Find where the given text appears and provide that cell's center as [x, y] coordinate. 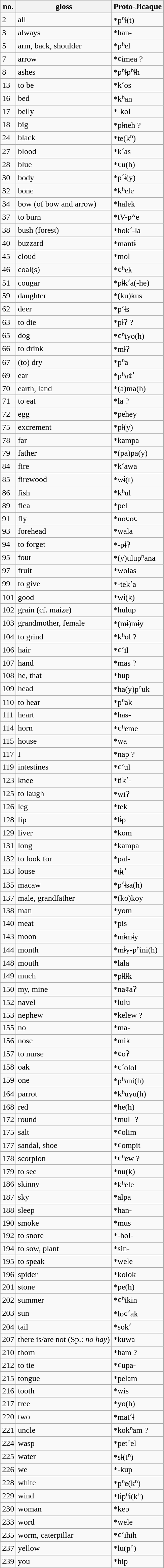
I [64, 754]
leg [64, 807]
237 [8, 1548]
85 [8, 480]
65 [8, 336]
*kʰol ? [138, 637]
to drink [64, 349]
*pɨkʼa(-he) [138, 283]
head [64, 689]
to tie [64, 1365]
*nu(k) [138, 1171]
blood [64, 151]
*¢ʼihih [138, 1535]
to see [64, 1171]
*pʰa [138, 362]
*¢ʰiyo(h) [138, 336]
tongue [64, 1378]
buzzard [64, 244]
yellow [64, 1548]
164 [8, 1094]
long [64, 846]
228 [8, 1483]
95 [8, 558]
male, grandfather [64, 898]
you [64, 1561]
there is/are not (Sp.: no hay) [64, 1340]
131 [8, 846]
138 [8, 911]
*kelew ? [138, 1015]
69 [8, 375]
*¢ʼolol [138, 1067]
204 [8, 1327]
17 [8, 112]
all [64, 20]
5 [8, 46]
27 [8, 151]
*nap ? [138, 754]
to burn [64, 217]
59 [8, 296]
arrow [64, 59]
149 [8, 976]
*mas ? [138, 663]
177 [8, 1145]
*mol [138, 256]
red [64, 1107]
*tek [138, 807]
*¢olim [138, 1132]
firewood [64, 480]
*hup [138, 676]
172 [8, 1120]
we [64, 1470]
*wiʔ [138, 794]
oak [64, 1067]
liver [64, 833]
*-pɨʔ [138, 545]
big [64, 125]
229 [8, 1496]
45 [8, 256]
far [64, 440]
*¢upa- [138, 1365]
16 [8, 99]
*pʼɨ(y) [138, 178]
201 [8, 1287]
*-kup [138, 1470]
*na¢aʔ [138, 989]
133 [8, 871]
flea [64, 506]
79 [8, 453]
moon [64, 937]
111 [8, 715]
*(y)ulupʰana [138, 558]
143 [8, 937]
3 [8, 33]
159 [8, 1080]
summer [64, 1300]
2 [8, 20]
72 [8, 414]
91 [8, 519]
knee [64, 780]
word [64, 1522]
*¢oʔ [138, 1054]
37 [8, 217]
*alpa [138, 1197]
86 [8, 493]
parrot [64, 1094]
178 [8, 1158]
*kʰul [138, 493]
*he(h) [138, 1107]
*pʰe(kʰ) [138, 1483]
grain (cf. maize) [64, 610]
tooth [64, 1391]
body [64, 178]
*pʼɨsa(h) [138, 885]
*pʰak [138, 702]
119 [8, 767]
70 [8, 388]
blue [64, 164]
wasp [64, 1444]
*matʼɨ [138, 1417]
221 [8, 1430]
to sow, plant [64, 1248]
*kokʰam ? [138, 1430]
*lala [138, 963]
129 [8, 833]
*¢ʰew ? [138, 1158]
*mɨʔ [138, 349]
*pʰa¢ʼ [138, 375]
99 [8, 584]
thorn [64, 1352]
62 [8, 309]
*hip [138, 1561]
louse [64, 871]
*has- [138, 715]
235 [8, 1535]
*pe(h) [138, 1287]
white [64, 1483]
*kʰuyu(h) [138, 1094]
216 [8, 1391]
*pehey [138, 414]
*wɨ(t) [138, 480]
179 [8, 1171]
153 [8, 1015]
ear [64, 375]
grandmother, female [64, 623]
lip [64, 820]
belly [64, 112]
*pʰɨpʰɨh [138, 72]
38 [8, 230]
bush (forest) [64, 230]
arm, back, shoulder [64, 46]
175 [8, 1132]
*petʰel [138, 1444]
*pel [138, 506]
51 [8, 283]
ashes [64, 72]
worm, caterpillar [64, 1535]
coal(s) [64, 270]
house [64, 741]
intestines [64, 767]
heart [64, 715]
*hulup [138, 610]
egg [64, 414]
202 [8, 1300]
cougar [64, 283]
34 [8, 204]
*sɨ(tʰ) [138, 1457]
194 [8, 1248]
no. [8, 7]
*kolok [138, 1274]
132 [8, 858]
to snore [64, 1236]
114 [8, 728]
*-tekʼa [138, 584]
224 [8, 1444]
to forget [64, 545]
gloss [64, 7]
*¢ʰikin [138, 1300]
tree [64, 1404]
bow (of bow and arrow) [64, 204]
*wis [138, 1391]
*mantɨ [138, 244]
128 [8, 820]
*(a)ma(h) [138, 388]
*sokʼ [138, 1327]
*kʼos [138, 85]
*halek [138, 204]
father [64, 453]
212 [8, 1365]
hand [64, 663]
forehead [64, 531]
*kep [138, 1509]
*(ko)koy [138, 898]
233 [8, 1522]
fruit [64, 571]
to hear [64, 702]
always [64, 33]
*hokʼ-la [138, 230]
*kʼas [138, 151]
to look for [64, 858]
salt [64, 1132]
sleep [64, 1210]
earth, land [64, 388]
to laugh [64, 794]
13 [8, 85]
fly [64, 519]
66 [8, 349]
*yo(h) [138, 1404]
scorpion [64, 1158]
to die [64, 322]
*kʼawa [138, 466]
fire [64, 466]
month [64, 950]
two [64, 1417]
sun [64, 1313]
24 [8, 138]
*pelam [138, 1378]
196 [8, 1274]
115 [8, 741]
woman [64, 1509]
*mɨmɨy [138, 937]
84 [8, 466]
46 [8, 270]
hair [64, 650]
225 [8, 1457]
94 [8, 545]
dog [64, 336]
fish [64, 493]
one [64, 1080]
to speak [64, 1261]
*pʰɨ(t) [138, 20]
32 [8, 191]
*pal- [138, 858]
*¢ʼul [138, 767]
157 [8, 1054]
*tV-pʷe [138, 217]
226 [8, 1470]
89 [8, 506]
*mik [138, 1041]
*la ? [138, 401]
123 [8, 780]
195 [8, 1261]
190 [8, 1223]
220 [8, 1417]
78 [8, 440]
30 [8, 178]
he, that [64, 676]
*-hol- [138, 1236]
*wolas [138, 571]
168 [8, 1107]
*mɨy-pʰini(h) [138, 950]
*sin- [138, 1248]
meat [64, 924]
horn [64, 728]
7 [8, 59]
108 [8, 676]
*pɨ(y) [138, 427]
*¢ʼil [138, 650]
*wala [138, 531]
*pɨlɨk [138, 976]
97 [8, 571]
excrement [64, 427]
117 [8, 754]
(to) dry [64, 362]
158 [8, 1067]
106 [8, 650]
to nurse [64, 1054]
*tikʼ- [138, 780]
*pɨneh ? [138, 125]
water [64, 1457]
bone [64, 191]
156 [8, 1041]
sandal, shoe [64, 1145]
*pɨʔ ? [138, 322]
to give [64, 584]
*te(kʰ) [138, 138]
*¢ʰek [138, 270]
*pis [138, 924]
smoke [64, 1223]
cloud [64, 256]
71 [8, 401]
*tɨtʼ [138, 871]
93 [8, 531]
*(mɨ)mɨy [138, 623]
*ham ? [138, 1352]
*kuwa [138, 1340]
much [64, 976]
8 [8, 72]
104 [8, 637]
navel [64, 1002]
207 [8, 1340]
no [64, 1028]
*ha(y)pʰuk [138, 689]
round [64, 1120]
*lo¢ʼak [138, 1313]
230 [8, 1509]
*(pa)pa(y) [138, 453]
192 [8, 1236]
skinny [64, 1184]
spider [64, 1274]
150 [8, 989]
four [64, 558]
deer [64, 309]
*wa [138, 741]
110 [8, 702]
101 [8, 597]
uncle [64, 1430]
*¢imea ? [138, 59]
nose [64, 1041]
125 [8, 794]
137 [8, 898]
75 [8, 427]
210 [8, 1352]
*¢ʰeme [138, 728]
140 [8, 924]
daughter [64, 296]
107 [8, 663]
148 [8, 963]
215 [8, 1378]
*wɨ(k) [138, 597]
*mus [138, 1223]
188 [8, 1210]
*no¢o¢ [138, 519]
stone [64, 1287]
103 [8, 623]
40 [8, 244]
*lɨp [138, 820]
63 [8, 322]
*lu(pʰ) [138, 1548]
18 [8, 125]
*pʰel [138, 46]
155 [8, 1028]
man [64, 911]
*¢ompit [138, 1145]
*pʰani(h) [138, 1080]
239 [8, 1561]
wind [64, 1496]
186 [8, 1184]
126 [8, 807]
*yom [138, 911]
*ma- [138, 1028]
*lulu [138, 1002]
144 [8, 950]
bed [64, 99]
*¢u(h) [138, 164]
28 [8, 164]
tail [64, 1327]
nephew [64, 1015]
*-kol [138, 112]
187 [8, 1197]
*kom [138, 833]
*pʼɨs [138, 309]
67 [8, 362]
217 [8, 1404]
203 [8, 1313]
mouth [64, 963]
to be [64, 85]
*(ku)kus [138, 296]
to eat [64, 401]
*kʰan [138, 99]
good [64, 597]
*lɨpʰɨ(kʰ) [138, 1496]
macaw [64, 885]
135 [8, 885]
109 [8, 689]
Proto-Jicaque [138, 7]
my, mine [64, 989]
*mul- ? [138, 1120]
sky [64, 1197]
black [64, 138]
102 [8, 610]
to grind [64, 637]
152 [8, 1002]
